Search for the cell housing the specified text and yield its (X, Y) center coordinate. 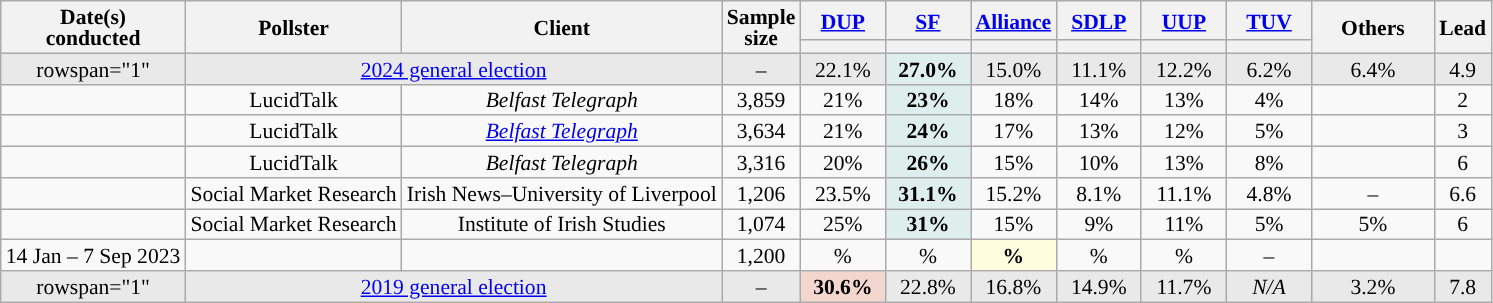
Lead (1462, 27)
6.2% (1268, 68)
Irish News–University of Liverpool (562, 194)
6.4% (1374, 68)
23% (928, 100)
14% (1098, 100)
8% (1268, 162)
2024 general election (453, 68)
8.1% (1098, 194)
23.5% (842, 194)
3,859 (761, 100)
12% (1184, 132)
4.9 (1462, 68)
6.6 (1462, 194)
2019 general election (453, 286)
9% (1098, 224)
3,634 (761, 132)
DUP (842, 20)
1,074 (761, 224)
Alliance (1014, 20)
20% (842, 162)
4% (1268, 100)
3 (1462, 132)
Pollster (293, 27)
18% (1014, 100)
24% (928, 132)
14.9% (1098, 286)
16.8% (1014, 286)
25% (842, 224)
2 (1462, 100)
15.2% (1014, 194)
4.8% (1268, 194)
UUP (1184, 20)
11% (1184, 224)
30.6% (842, 286)
Date(s)conducted (94, 27)
3.2% (1374, 286)
17% (1014, 132)
12.2% (1184, 68)
SF (928, 20)
TUV (1268, 20)
7.8 (1462, 286)
Others (1374, 27)
10% (1098, 162)
Samplesize (761, 27)
22.1% (842, 68)
26% (928, 162)
31% (928, 224)
15.0% (1014, 68)
Institute of Irish Studies (562, 224)
14 Jan – 7 Sep 2023 (94, 256)
1,200 (761, 256)
1,206 (761, 194)
11.7% (1184, 286)
22.8% (928, 286)
N/A (1268, 286)
27.0% (928, 68)
SDLP (1098, 20)
Client (562, 27)
31.1% (928, 194)
3,316 (761, 162)
